Scan for the cell matching the given text and deliver its [x, y] coordinate at center. 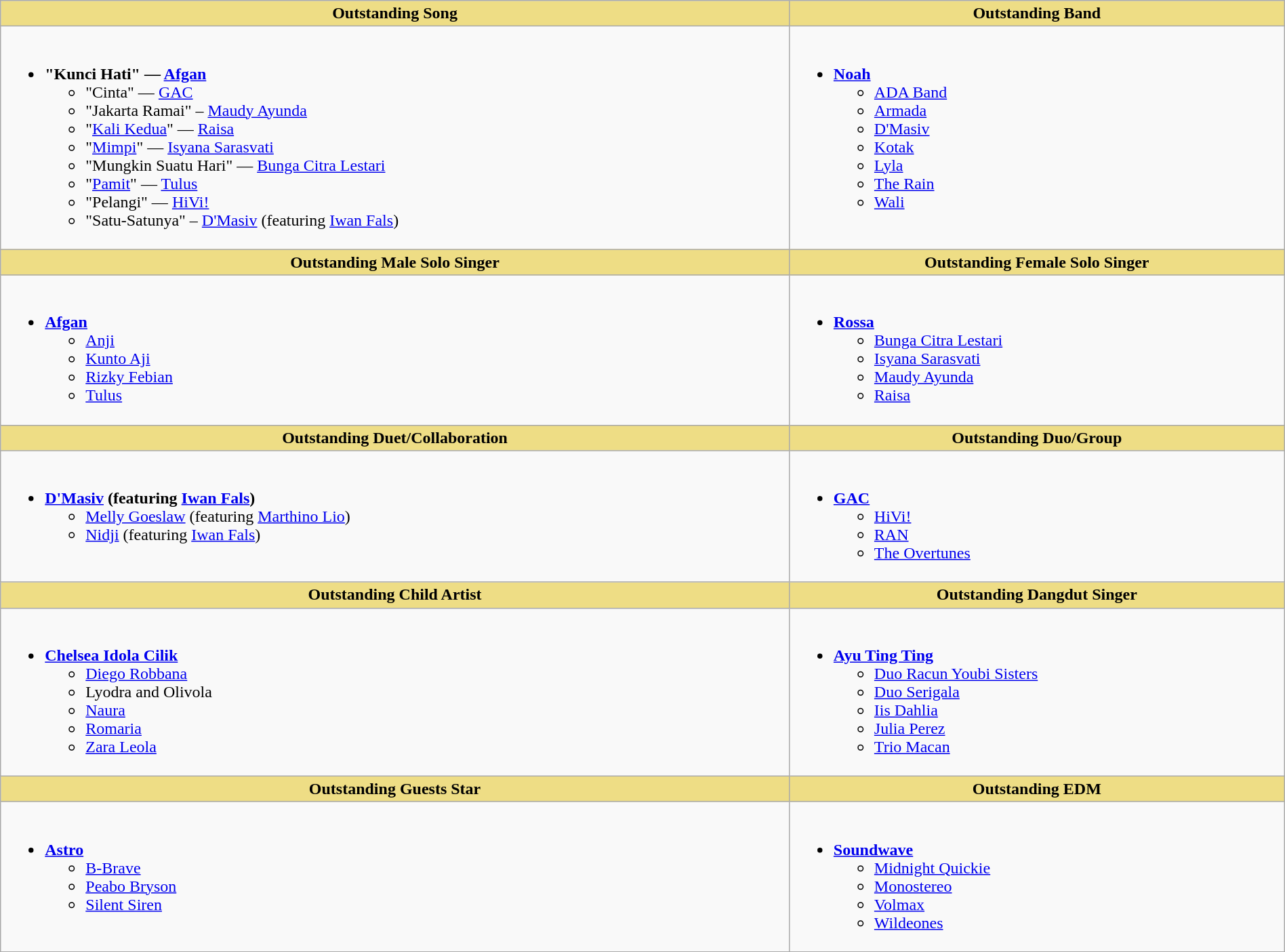
Outstanding Duo/Group [1037, 438]
Chelsea Idola CilikDiego RobbanaLyodra and OlivolaNauraRomariaZara Leola [395, 692]
Outstanding Male Solo Singer [395, 262]
D'Masiv (featuring Iwan Fals)Melly Goeslaw (featuring Marthino Lio)Nidji (featuring Iwan Fals) [395, 516]
Outstanding Song [395, 14]
RossaBunga Citra LestariIsyana SarasvatiMaudy AyundaRaisa [1037, 350]
NoahADA BandArmadaD'MasivKotakLylaThe RainWali [1037, 138]
Outstanding EDM [1037, 789]
AstroB-BravePeabo BrysonSilent Siren [395, 877]
Outstanding Child Artist [395, 595]
Ayu Ting TingDuo Racun Youbi SistersDuo SerigalaIis DahliaJulia PerezTrio Macan [1037, 692]
Outstanding Dangdut Singer [1037, 595]
Outstanding Guests Star [395, 789]
Outstanding Band [1037, 14]
Outstanding Female Solo Singer [1037, 262]
GACHiVi!RANThe Overtunes [1037, 516]
AfganAnjiKunto AjiRizky FebianTulus [395, 350]
Outstanding Duet/Collaboration [395, 438]
SoundwaveMidnight QuickieMonostereoVolmaxWildeones [1037, 877]
